Search for the cell housing the specified text and yield its [X, Y] center coordinate. 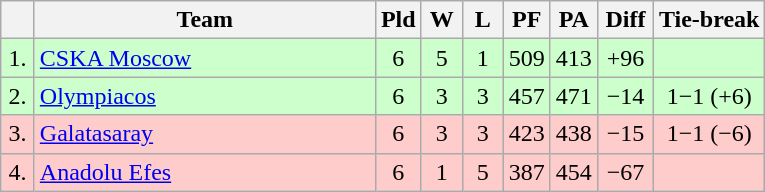
Olympiacos [204, 96]
413 [574, 58]
438 [574, 134]
PA [574, 20]
457 [526, 96]
1−1 (+6) [709, 96]
2. [18, 96]
1−1 (−6) [709, 134]
4. [18, 172]
423 [526, 134]
3. [18, 134]
L [482, 20]
509 [526, 58]
Tie-break [709, 20]
+96 [625, 58]
−14 [625, 96]
Galatasaray [204, 134]
Pld [398, 20]
−67 [625, 172]
471 [574, 96]
454 [574, 172]
Anadolu Efes [204, 172]
Team [204, 20]
PF [526, 20]
1. [18, 58]
Diff [625, 20]
CSKA Moscow [204, 58]
−15 [625, 134]
W [442, 20]
387 [526, 172]
